Search for the cell housing the specified text and yield its [x, y] center coordinate. 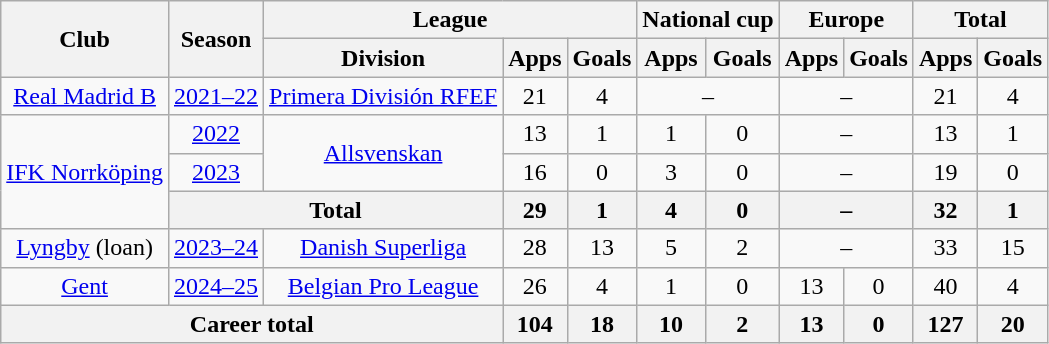
2023 [216, 172]
2024–25 [216, 286]
Danish Superliga [384, 248]
29 [535, 210]
National cup [708, 20]
15 [1013, 248]
3 [671, 172]
Europe [846, 20]
Club [85, 39]
18 [602, 324]
19 [945, 172]
Season [216, 39]
5 [671, 248]
16 [535, 172]
Real Madrid B [85, 96]
Lyngby (loan) [85, 248]
Gent [85, 286]
26 [535, 286]
104 [535, 324]
40 [945, 286]
20 [1013, 324]
Allsvenskan [384, 153]
Career total [252, 324]
Belgian Pro League [384, 286]
League [450, 20]
33 [945, 248]
2022 [216, 134]
28 [535, 248]
2021–22 [216, 96]
127 [945, 324]
Primera División RFEF [384, 96]
IFK Norrköping [85, 172]
10 [671, 324]
Division [384, 58]
2023–24 [216, 248]
32 [945, 210]
